Return the [X, Y] coordinate for the center point of the cell that contains the specified text.  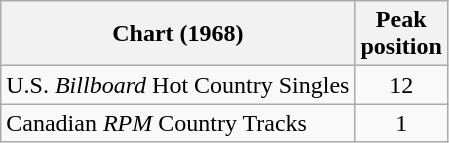
1 [401, 123]
Peakposition [401, 34]
U.S. Billboard Hot Country Singles [178, 85]
Canadian RPM Country Tracks [178, 123]
Chart (1968) [178, 34]
12 [401, 85]
